Locate the cell with the specified text and output its [x, y] center coordinate. 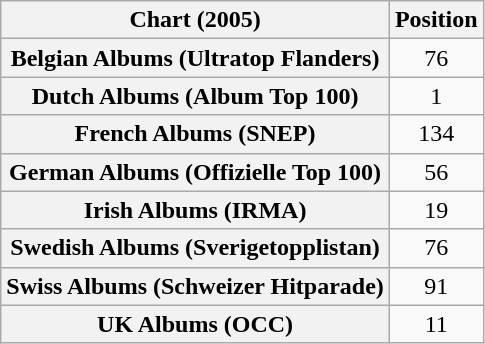
French Albums (SNEP) [196, 134]
91 [436, 286]
Belgian Albums (Ultratop Flanders) [196, 58]
134 [436, 134]
UK Albums (OCC) [196, 324]
Chart (2005) [196, 20]
German Albums (Offizielle Top 100) [196, 172]
Position [436, 20]
Irish Albums (IRMA) [196, 210]
11 [436, 324]
Swedish Albums (Sverigetopplistan) [196, 248]
Dutch Albums (Album Top 100) [196, 96]
56 [436, 172]
Swiss Albums (Schweizer Hitparade) [196, 286]
1 [436, 96]
19 [436, 210]
